Provide the (x, y) coordinate of the cell's center where the given text is located.  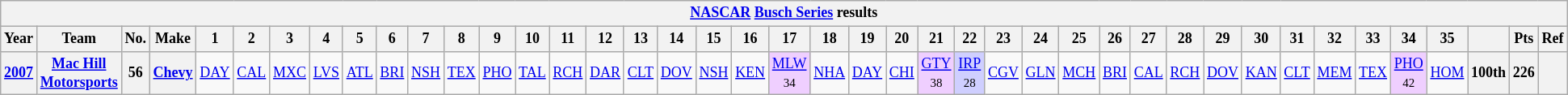
8 (461, 39)
GTY38 (936, 73)
4 (326, 39)
33 (1373, 39)
CHI (902, 73)
7 (427, 39)
CGV (1003, 73)
5 (359, 39)
9 (498, 39)
27 (1149, 39)
1 (215, 39)
23 (1003, 39)
NHA (830, 73)
Team (79, 39)
20 (902, 39)
16 (750, 39)
10 (532, 39)
DAR (606, 73)
11 (568, 39)
14 (676, 39)
ATL (359, 73)
MCH (1079, 73)
2007 (19, 73)
PHO (498, 73)
Make (173, 39)
6 (393, 39)
12 (606, 39)
28 (1185, 39)
MXC (290, 73)
No. (136, 39)
56 (136, 73)
24 (1040, 39)
22 (969, 39)
NASCAR Busch Series results (784, 13)
Pts (1524, 39)
32 (1335, 39)
18 (830, 39)
15 (714, 39)
KEN (750, 73)
17 (788, 39)
2 (252, 39)
25 (1079, 39)
31 (1297, 39)
29 (1223, 39)
Year (19, 39)
26 (1115, 39)
3 (290, 39)
Ref (1553, 39)
IRP28 (969, 73)
226 (1524, 73)
19 (867, 39)
21 (936, 39)
PHO42 (1409, 73)
100th (1489, 73)
30 (1261, 39)
GLN (1040, 73)
KAN (1261, 73)
TAL (532, 73)
MLW34 (788, 73)
13 (640, 39)
LVS (326, 73)
MEM (1335, 73)
HOM (1448, 73)
34 (1409, 39)
Mac Hill Motorsports (79, 73)
Chevy (173, 73)
35 (1448, 39)
